Return [X, Y] of the center of cell containing provided text 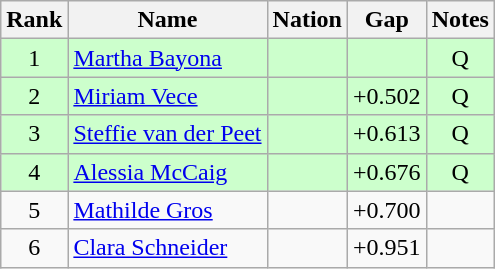
+0.676 [386, 172]
1 [34, 58]
Rank [34, 20]
+0.613 [386, 134]
+0.502 [386, 96]
Mathilde Gros [168, 210]
Nation [307, 20]
5 [34, 210]
6 [34, 248]
Alessia McCaig [168, 172]
Martha Bayona [168, 58]
Notes [460, 20]
4 [34, 172]
2 [34, 96]
3 [34, 134]
Steffie van der Peet [168, 134]
+0.951 [386, 248]
+0.700 [386, 210]
Miriam Vece [168, 96]
Clara Schneider [168, 248]
Name [168, 20]
Gap [386, 20]
